Pinpoint the cell where the given text exists, returning its (X, Y) midpoint coordinate. 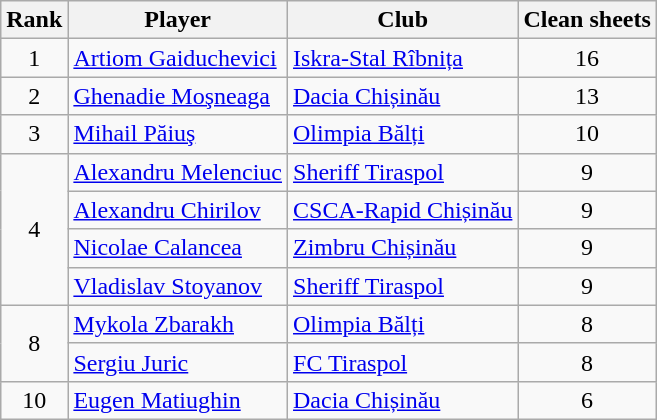
Player (178, 20)
Clean sheets (587, 20)
FC Tiraspol (403, 362)
Artiom Gaiduchevici (178, 58)
16 (587, 58)
1 (34, 58)
3 (34, 134)
Eugen Matiughin (178, 400)
Iskra-Stal Rîbnița (403, 58)
Alexandru Chirilov (178, 210)
13 (587, 96)
Mihail Păiuş (178, 134)
Club (403, 20)
Mykola Zbarakh (178, 324)
Vladislav Stoyanov (178, 286)
Alexandru Melenciuc (178, 172)
6 (587, 400)
Sergiu Juric (178, 362)
2 (34, 96)
CSCA-Rapid Chișinău (403, 210)
Rank (34, 20)
4 (34, 229)
Ghenadie Moşneaga (178, 96)
Zimbru Chișinău (403, 248)
Nicolae Calancea (178, 248)
